Scan for the cell matching the given text and deliver its (X, Y) coordinate at center. 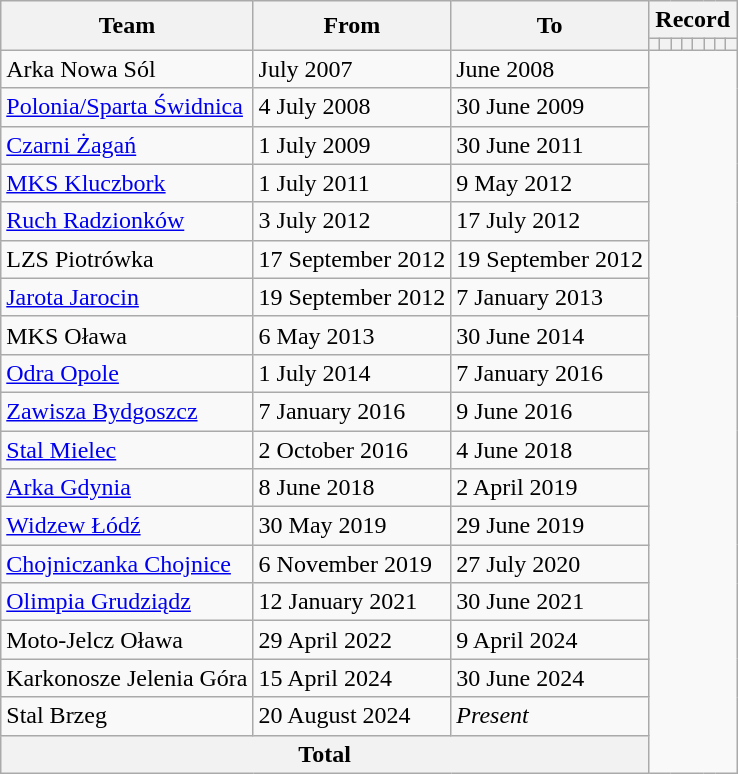
20 August 2024 (352, 716)
30 June 2021 (550, 602)
Ruch Radzionków (127, 221)
30 June 2011 (550, 145)
To (550, 26)
30 June 2024 (550, 678)
Widzew Łódź (127, 526)
1 July 2009 (352, 145)
From (352, 26)
Stal Brzeg (127, 716)
8 June 2018 (352, 488)
Olimpia Grudziądz (127, 602)
12 January 2021 (352, 602)
Record (692, 20)
Stal Mielec (127, 449)
Karkonosze Jelenia Góra (127, 678)
Team (127, 26)
29 April 2022 (352, 640)
30 June 2014 (550, 335)
4 July 2008 (352, 107)
30 June 2009 (550, 107)
MKS Kluczbork (127, 183)
3 July 2012 (352, 221)
Moto-Jelcz Oława (127, 640)
Odra Opole (127, 373)
MKS Oława (127, 335)
Czarni Żagań (127, 145)
Polonia/Sparta Świdnica (127, 107)
9 May 2012 (550, 183)
17 September 2012 (352, 259)
29 June 2019 (550, 526)
17 July 2012 (550, 221)
Jarota Jarocin (127, 297)
2 April 2019 (550, 488)
Total (325, 754)
15 April 2024 (352, 678)
1 July 2011 (352, 183)
LZS Piotrówka (127, 259)
2 October 2016 (352, 449)
6 November 2019 (352, 564)
9 April 2024 (550, 640)
1 July 2014 (352, 373)
July 2007 (352, 69)
Present (550, 716)
Arka Gdynia (127, 488)
9 June 2016 (550, 411)
Arka Nowa Sól (127, 69)
7 January 2013 (550, 297)
6 May 2013 (352, 335)
4 June 2018 (550, 449)
30 May 2019 (352, 526)
27 July 2020 (550, 564)
June 2008 (550, 69)
Chojniczanka Chojnice (127, 564)
Zawisza Bydgoszcz (127, 411)
